From the cell containing the given text, extract its center point as [x, y] coordinate. 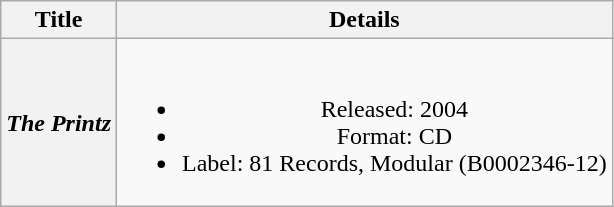
The Printz [59, 122]
Title [59, 20]
Details [365, 20]
Released: 2004Format: CDLabel: 81 Records, Modular (B0002346-12) [365, 122]
